Output the [x, y] coordinate of the center of the cell containing the given text.  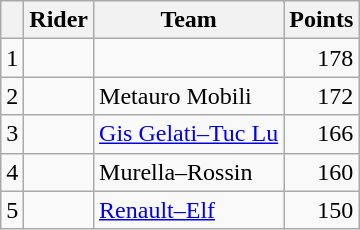
5 [12, 210]
172 [322, 96]
1 [12, 58]
3 [12, 134]
Points [322, 20]
4 [12, 172]
166 [322, 134]
178 [322, 58]
Team [189, 20]
Rider [59, 20]
150 [322, 210]
Gis Gelati–Tuc Lu [189, 134]
Metauro Mobili [189, 96]
Murella–Rossin [189, 172]
2 [12, 96]
Renault–Elf [189, 210]
160 [322, 172]
